Scan for the cell matching the given text and deliver its [x, y] coordinate at center. 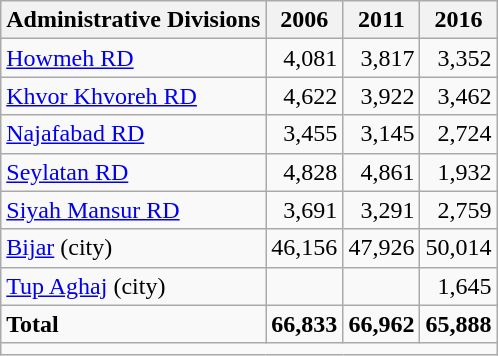
2,759 [458, 210]
Seylatan RD [134, 172]
3,455 [304, 134]
Administrative Divisions [134, 20]
Total [134, 324]
3,691 [304, 210]
3,291 [382, 210]
50,014 [458, 248]
2011 [382, 20]
4,861 [382, 172]
4,622 [304, 96]
2006 [304, 20]
3,922 [382, 96]
3,352 [458, 58]
66,833 [304, 324]
4,081 [304, 58]
65,888 [458, 324]
46,156 [304, 248]
2016 [458, 20]
3,145 [382, 134]
1,645 [458, 286]
1,932 [458, 172]
Najafabad RD [134, 134]
3,462 [458, 96]
47,926 [382, 248]
Tup Aghaj (city) [134, 286]
3,817 [382, 58]
Khvor Khvoreh RD [134, 96]
Siyah Mansur RD [134, 210]
4,828 [304, 172]
Howmeh RD [134, 58]
66,962 [382, 324]
Bijar (city) [134, 248]
2,724 [458, 134]
